Locate the cell with the specified text and output its [X, Y] center coordinate. 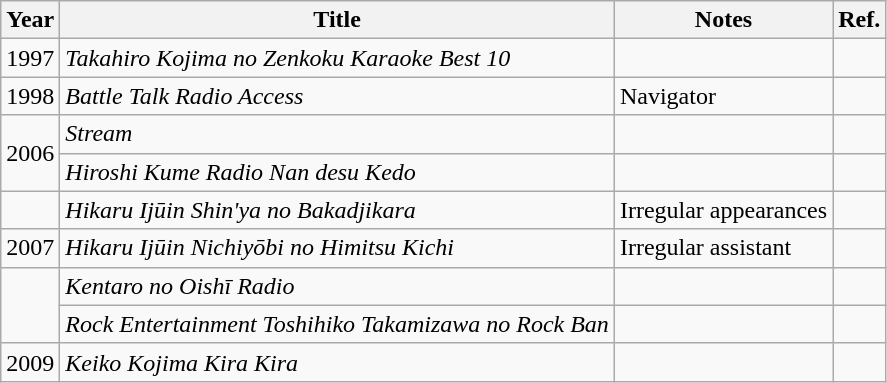
Battle Talk Radio Access [338, 96]
Notes [723, 20]
Hiroshi Kume Radio Nan desu Kedo [338, 172]
Hikaru Ijūin Nichiyōbi no Himitsu Kichi [338, 248]
Title [338, 20]
Kentaro no Oishī Radio [338, 286]
1998 [30, 96]
2006 [30, 153]
1997 [30, 58]
Takahiro Kojima no Zenkoku Karaoke Best 10 [338, 58]
Navigator [723, 96]
Irregular assistant [723, 248]
Year [30, 20]
Hikaru Ijūin Shin'ya no Bakadjikara [338, 210]
2009 [30, 362]
Irregular appearances [723, 210]
Keiko Kojima Kira Kira [338, 362]
2007 [30, 248]
Ref. [860, 20]
Stream [338, 134]
Rock Entertainment Toshihiko Takamizawa no Rock Ban [338, 324]
